Identify which cell holds the provided text, then report its (x, y) central coordinate. 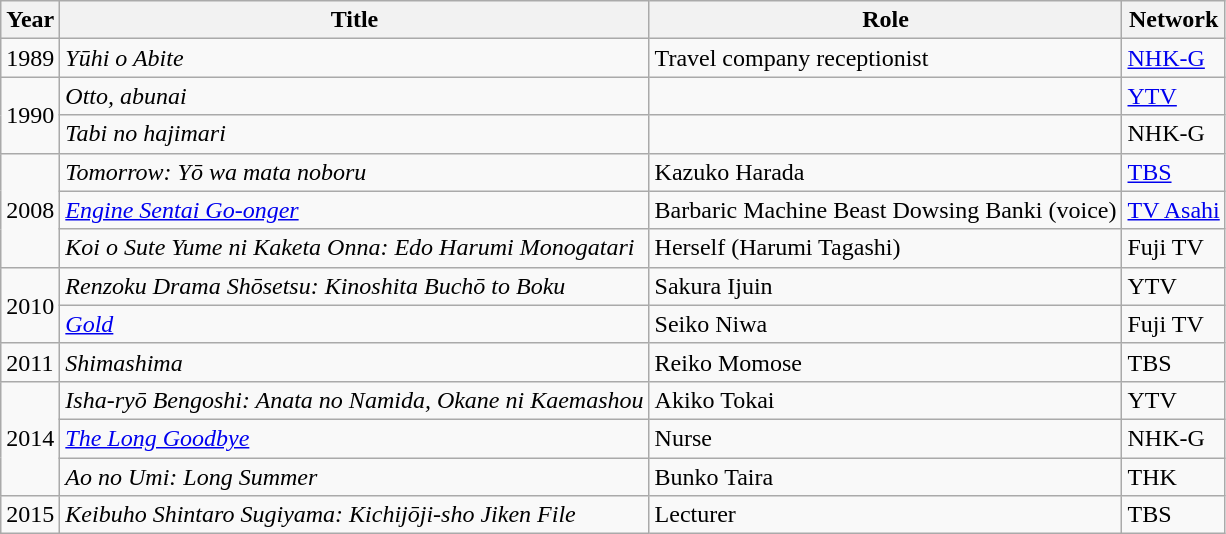
The Long Goodbye (354, 438)
Herself (Harumi Tagashi) (886, 248)
Renzoku Drama Shōsetsu: Kinoshita Buchō to Boku (354, 286)
Network (1174, 20)
Isha-ryō Bengoshi: Anata no Namida, Okane ni Kaemashou (354, 400)
Barbaric Machine Beast Dowsing Banki (voice) (886, 210)
Otto, abunai (354, 96)
Travel company receptionist (886, 58)
Ao no Umi: Long Summer (354, 477)
Year (30, 20)
Bunko Taira (886, 477)
Koi o Sute Yume ni Kaketa Onna: Edo Harumi Monogatari (354, 248)
2011 (30, 362)
TV Asahi (1174, 210)
Gold (354, 324)
Lecturer (886, 515)
2015 (30, 515)
Akiko Tokai (886, 400)
2010 (30, 305)
Yūhi o Abite (354, 58)
Role (886, 20)
1990 (30, 115)
Kazuko Harada (886, 172)
Tabi no hajimari (354, 134)
Shimashima (354, 362)
Keibuho Shintaro Sugiyama: Kichijōji-sho Jiken File (354, 515)
2008 (30, 210)
1989 (30, 58)
THK (1174, 477)
Engine Sentai Go-onger (354, 210)
Tomorrow: Yō wa mata noboru (354, 172)
Title (354, 20)
Seiko Niwa (886, 324)
Reiko Momose (886, 362)
Sakura Ijuin (886, 286)
Nurse (886, 438)
2014 (30, 438)
